Locate the cell with the specified text and output its [X, Y] center coordinate. 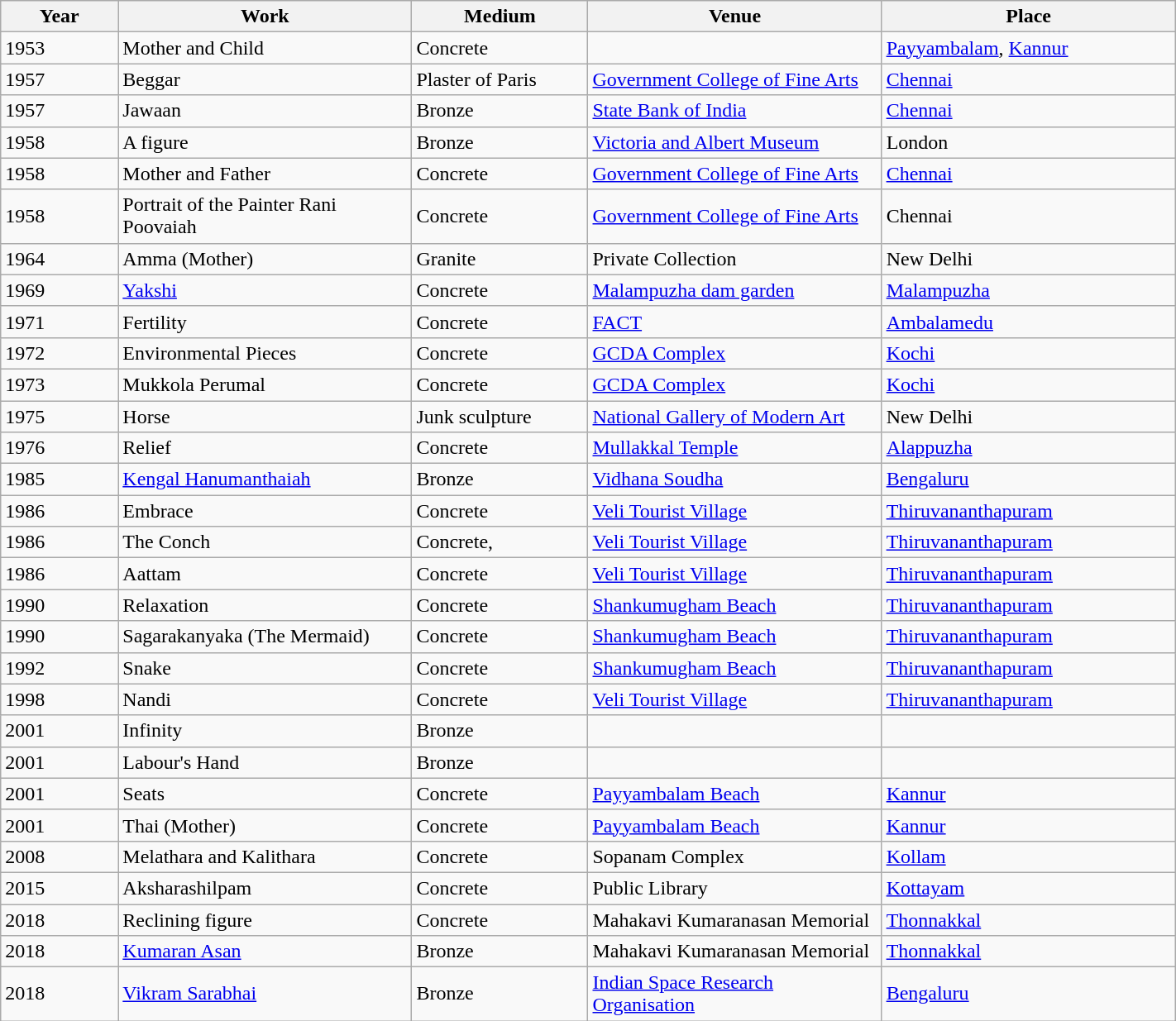
Private Collection [734, 259]
Alappuzha [1029, 448]
1972 [60, 353]
Aattam [265, 574]
Place [1029, 17]
Sopanam Complex [734, 856]
Year [60, 17]
FACT [734, 322]
Medium [500, 17]
Vidhana Soudha [734, 479]
A figure [265, 142]
State Bank of India [734, 111]
Victoria and Albert Museum [734, 142]
Mother and Father [265, 174]
Snake [265, 668]
Relief [265, 448]
Environmental Pieces [265, 353]
Kottayam [1029, 888]
Fertility [265, 322]
1992 [60, 668]
Jawaan [265, 111]
1953 [60, 48]
The Conch [265, 542]
Portrait of the Painter Rani Poovaiah [265, 217]
Indian Space Research Organisation [734, 994]
Aksharashilpam [265, 888]
Concrete, [500, 542]
1971 [60, 322]
Public Library [734, 888]
Melathara and Kalithara [265, 856]
Labour's Hand [265, 762]
1973 [60, 384]
Ambalamedu [1029, 322]
National Gallery of Modern Art [734, 416]
Thai (Mother) [265, 825]
Venue [734, 17]
Reclining figure [265, 920]
1969 [60, 290]
Kollam [1029, 856]
London [1029, 142]
Beggar [265, 79]
Seats [265, 794]
1975 [60, 416]
Yakshi [265, 290]
Work [265, 17]
Mullakkal Temple [734, 448]
Relaxation [265, 605]
Mukkola Perumal [265, 384]
Kumaran Asan [265, 952]
1985 [60, 479]
Amma (Mother) [265, 259]
Payyambalam, Kannur [1029, 48]
Embrace [265, 511]
Plaster of Paris [500, 79]
1964 [60, 259]
Mother and Child [265, 48]
1976 [60, 448]
Malampuzha dam garden [734, 290]
2015 [60, 888]
Granite [500, 259]
Vikram Sarabhai [265, 994]
Kengal Hanumanthaiah [265, 479]
Nandi [265, 699]
Sagarakanyaka (The Mermaid) [265, 637]
Horse [265, 416]
Infinity [265, 731]
2008 [60, 856]
1998 [60, 699]
Malampuzha [1029, 290]
Junk sculpture [500, 416]
